Locate the cell with the specified text and output its [x, y] center coordinate. 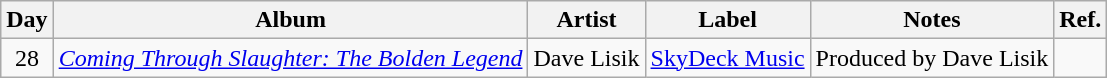
28 [27, 58]
Label [728, 20]
Ref. [1080, 20]
Album [290, 20]
Coming Through Slaughter: The Bolden Legend [290, 58]
Produced by Dave Lisik [932, 58]
SkyDeck Music [728, 58]
Day [27, 20]
Artist [586, 20]
Notes [932, 20]
Dave Lisik [586, 58]
